Return the [X, Y] coordinate for the center point of the cell that contains the specified text.  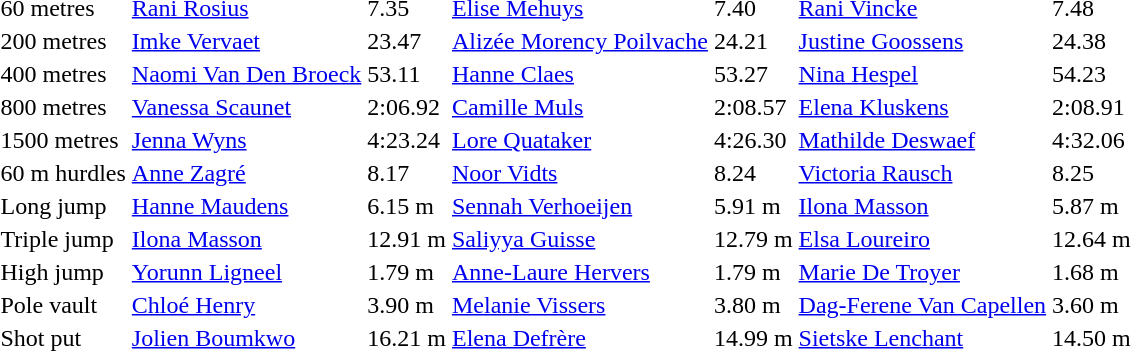
Noor Vidts [580, 173]
2:06.92 [407, 107]
Hanne Claes [580, 74]
8.24 [753, 173]
Camille Muls [580, 107]
Victoria Rausch [922, 173]
Elsa Loureiro [922, 239]
Sennah Verhoeijen [580, 206]
Anne Zagré [246, 173]
Dag-Ferene Van Capellen [922, 305]
Nina Hespel [922, 74]
2:08.57 [753, 107]
4:23.24 [407, 140]
Imke Vervaet [246, 41]
Naomi Van Den Broeck [246, 74]
53.27 [753, 74]
23.47 [407, 41]
4:26.30 [753, 140]
Saliyya Guisse [580, 239]
24.21 [753, 41]
Chloé Henry [246, 305]
3.90 m [407, 305]
Hanne Maudens [246, 206]
Lore Quataker [580, 140]
3.80 m [753, 305]
5.91 m [753, 206]
Elena Kluskens [922, 107]
Vanessa Scaunet [246, 107]
12.79 m [753, 239]
Yorunn Ligneel [246, 272]
Melanie Vissers [580, 305]
Alizée Morency Poilvache [580, 41]
12.91 m [407, 239]
Justine Goossens [922, 41]
Marie De Troyer [922, 272]
Mathilde Deswaef [922, 140]
53.11 [407, 74]
Anne-Laure Hervers [580, 272]
Jenna Wyns [246, 140]
8.17 [407, 173]
6.15 m [407, 206]
